From the cell containing the given text, extract its center point as [x, y] coordinate. 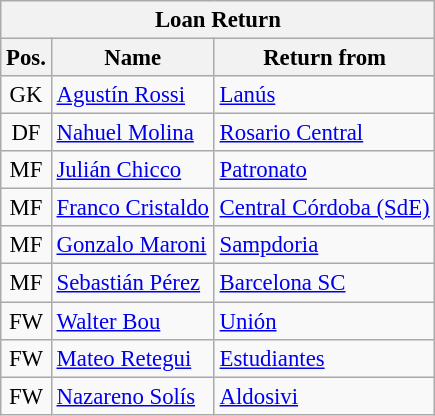
Sebastián Pérez [132, 283]
Nazareno Solís [132, 396]
Central Córdoba (SdE) [324, 208]
Patronato [324, 170]
Franco Cristaldo [132, 208]
Aldosivi [324, 396]
GK [26, 95]
Estudiantes [324, 358]
Mateo Retegui [132, 358]
DF [26, 133]
Pos. [26, 58]
Barcelona SC [324, 283]
Unión [324, 321]
Loan Return [218, 20]
Name [132, 58]
Gonzalo Maroni [132, 245]
Walter Bou [132, 321]
Rosario Central [324, 133]
Return from [324, 58]
Lanús [324, 95]
Julián Chicco [132, 170]
Sampdoria [324, 245]
Agustín Rossi [132, 95]
Nahuel Molina [132, 133]
